Output the [x, y] coordinate of the center of the cell containing the given text.  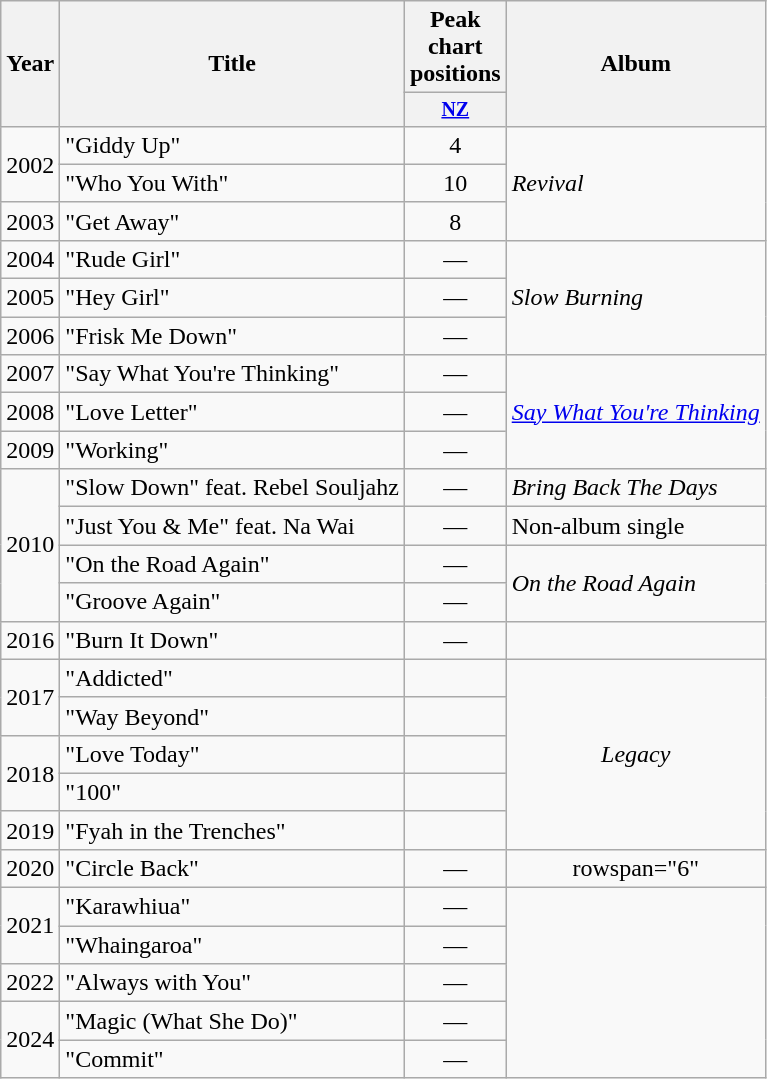
"Love Letter" [232, 412]
"Magic (What She Do)" [232, 1021]
"Karawhiua" [232, 907]
4 [455, 145]
"Hey Girl" [232, 298]
"Say What You're Thinking" [232, 374]
"Way Beyond" [232, 716]
"Who You With" [232, 183]
"Just You & Me" feat. Na Wai [232, 526]
2022 [30, 983]
2024 [30, 1040]
2019 [30, 830]
"Frisk Me Down" [232, 336]
"Always with You" [232, 983]
"Circle Back" [232, 868]
"100" [232, 792]
2004 [30, 259]
2017 [30, 697]
10 [455, 183]
rowspan="6" [636, 868]
On the Road Again [636, 583]
2009 [30, 450]
2008 [30, 412]
Non-album single [636, 526]
2021 [30, 926]
2003 [30, 221]
2005 [30, 298]
2020 [30, 868]
"Giddy Up" [232, 145]
"Get Away" [232, 221]
"Rude Girl" [232, 259]
"Addicted" [232, 678]
Revival [636, 183]
2010 [30, 545]
"Burn It Down" [232, 640]
Peak chart positions [455, 47]
"Groove Again" [232, 602]
2002 [30, 164]
Title [232, 64]
Legacy [636, 754]
"Slow Down" feat. Rebel Souljahz [232, 488]
Say What You're Thinking [636, 412]
"On the Road Again" [232, 564]
"Fyah in the Trenches" [232, 830]
Bring Back The Days [636, 488]
"Working" [232, 450]
"Whaingaroa" [232, 945]
2006 [30, 336]
2016 [30, 640]
2018 [30, 773]
Album [636, 64]
8 [455, 221]
Year [30, 64]
2007 [30, 374]
"Love Today" [232, 754]
"Commit" [232, 1059]
Slow Burning [636, 297]
NZ [455, 110]
